Return (X, Y) of the center of cell containing provided text 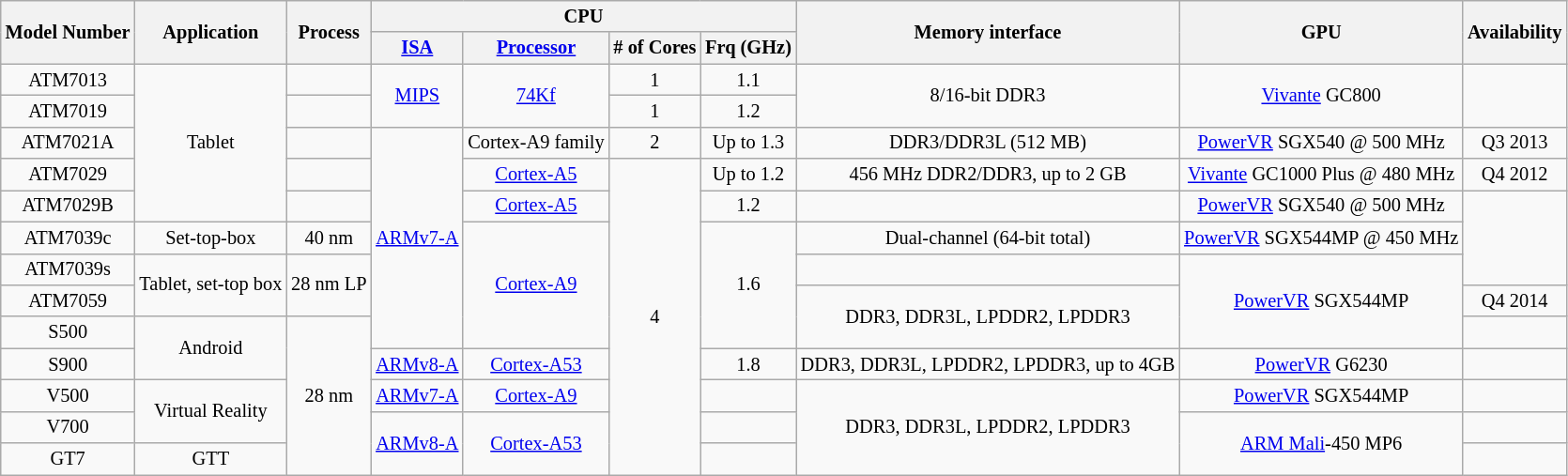
ARM Mali-450 MP6 (1321, 443)
Q4 2012 (1514, 175)
PowerVR G6230 (1321, 364)
1.8 (748, 364)
GPU (1321, 32)
V700 (68, 427)
8/16-bit DDR3 (988, 96)
ATM7029 (68, 175)
Android (211, 347)
V500 (68, 395)
1.1 (748, 80)
Q3 2013 (1514, 143)
Vivante GC800 (1321, 96)
ATM7059 (68, 300)
MIPS (417, 96)
GT7 (68, 459)
ATM7013 (68, 80)
S500 (68, 332)
# of Cores (655, 48)
Model Number (68, 32)
Tablet, set-top box (211, 285)
Memory interface (988, 32)
ATM7021A (68, 143)
Availability (1514, 32)
Up to 1.3 (748, 143)
28 nm LP (329, 285)
40 nm (329, 238)
74Kf (535, 96)
1.6 (748, 285)
Dual-channel (64-bit total) (988, 238)
28 nm (329, 395)
Set-top-box (211, 238)
Virtual Reality (211, 411)
S900 (68, 364)
ISA (417, 48)
Processor (535, 48)
Cortex-A9 family (535, 143)
ATM7019 (68, 111)
CPU (583, 16)
ATM7029B (68, 206)
Tablet (211, 143)
DDR3/DDR3L (512 MB) (988, 143)
Process (329, 32)
Up to 1.2 (748, 175)
ATM7039c (68, 238)
GTT (211, 459)
PowerVR SGX544MP @ 450 MHz (1321, 238)
Q4 2014 (1514, 300)
Vivante GC1000 Plus @ 480 MHz (1321, 175)
ATM7039s (68, 269)
4 (655, 317)
DDR3, DDR3L, LPDDR2, LPDDR3, up to 4GB (988, 364)
Frq (GHz) (748, 48)
456 MHz DDR2/DDR3, up to 2 GB (988, 175)
2 (655, 143)
Application (211, 32)
